Search for the cell housing the specified text and yield its [x, y] center coordinate. 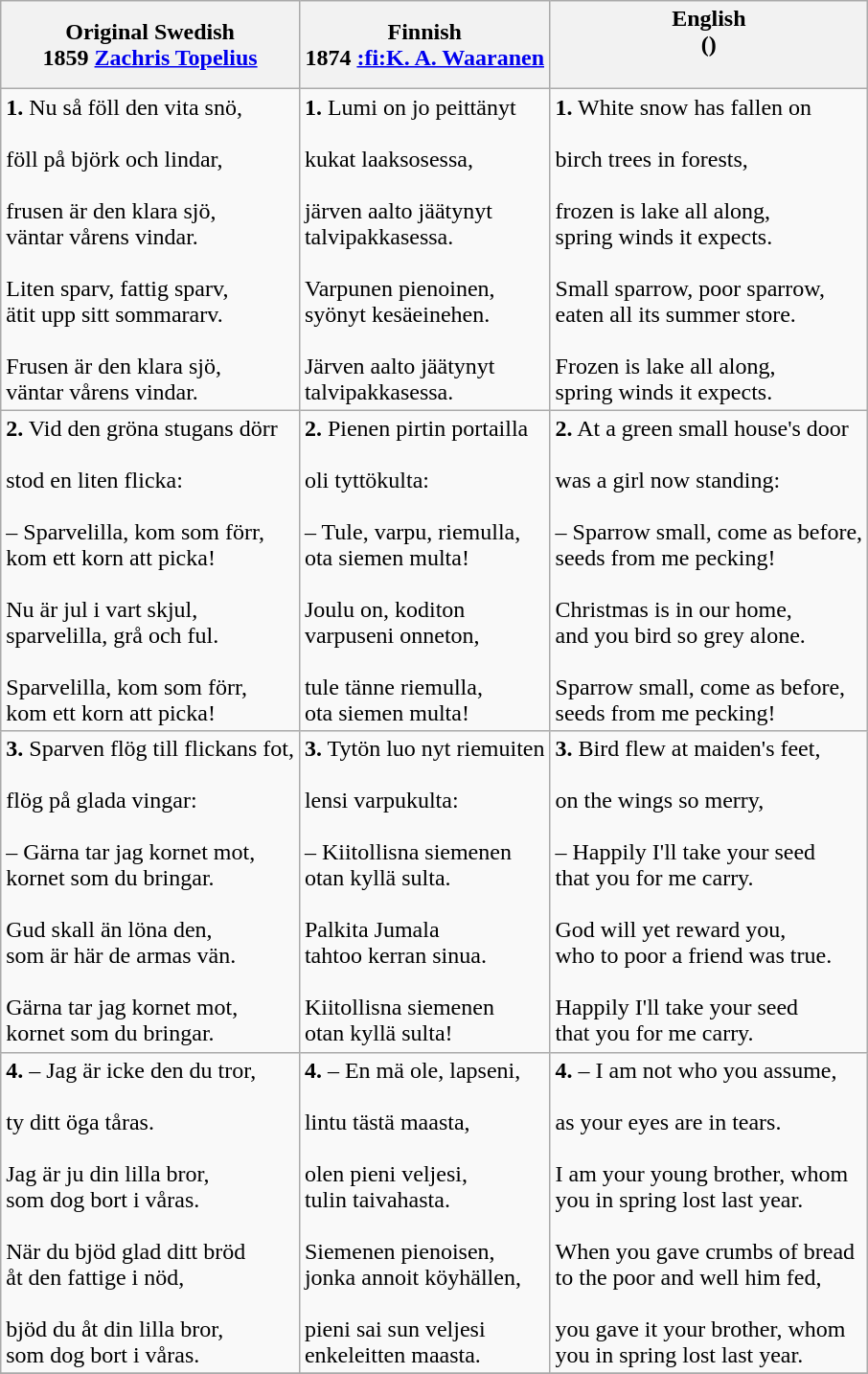
Original Swedish1859 Zachris Topelius [150, 45]
Finnish1874 :fi:K. A. Waaranen [424, 45]
English() [709, 45]
